Scan for the cell matching the given text and deliver its [x, y] coordinate at center. 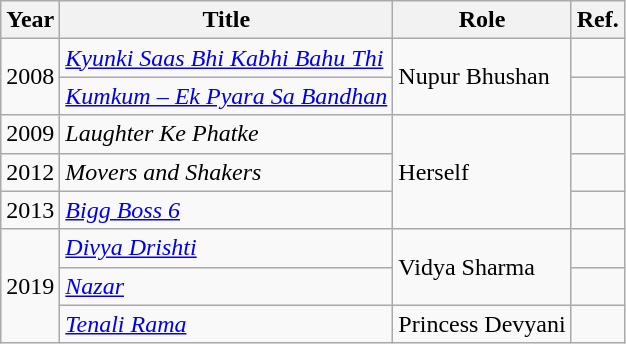
2008 [30, 77]
Nazar [226, 286]
2019 [30, 286]
Princess Devyani [482, 324]
Nupur Bhushan [482, 77]
Kyunki Saas Bhi Kabhi Bahu Thi [226, 58]
Bigg Boss 6 [226, 210]
2009 [30, 134]
Vidya Sharma [482, 267]
Role [482, 20]
2013 [30, 210]
Divya Drishti [226, 248]
Tenali Rama [226, 324]
Kumkum – Ek Pyara Sa Bandhan [226, 96]
2012 [30, 172]
Movers and Shakers [226, 172]
Laughter Ke Phatke [226, 134]
Herself [482, 172]
Year [30, 20]
Title [226, 20]
Ref. [598, 20]
